Locate the cell with the specified text and output its [x, y] center coordinate. 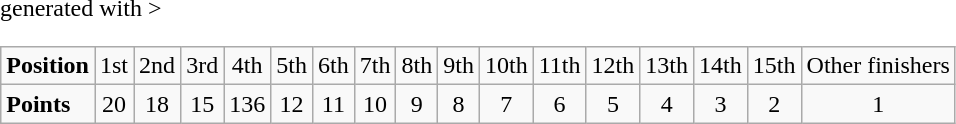
5 [613, 104]
9 [417, 104]
9th [459, 66]
136 [248, 104]
1st [114, 66]
10th [506, 66]
2 [774, 104]
2nd [158, 66]
5th [292, 66]
6th [333, 66]
3 [721, 104]
18 [158, 104]
11 [333, 104]
12 [292, 104]
12th [613, 66]
13th [667, 66]
1 [878, 104]
3rd [202, 66]
4th [248, 66]
11th [560, 66]
15 [202, 104]
Points [48, 104]
Other finishers [878, 66]
14th [721, 66]
8th [417, 66]
Position [48, 66]
4 [667, 104]
6 [560, 104]
7 [506, 104]
8 [459, 104]
7th [375, 66]
20 [114, 104]
15th [774, 66]
10 [375, 104]
